Return (X, Y) of the center of cell containing provided text 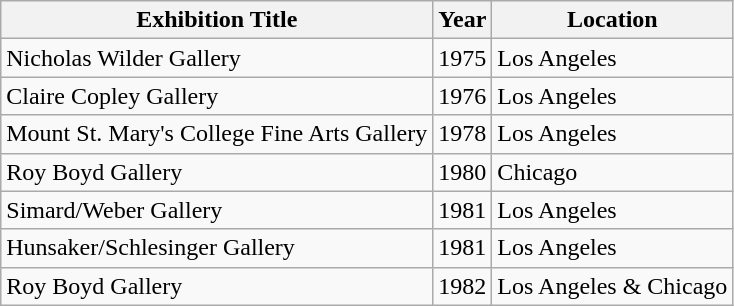
Chicago (612, 172)
Hunsaker/Schlesinger Gallery (217, 248)
1975 (462, 58)
Location (612, 20)
Mount St. Mary's College Fine Arts Gallery (217, 134)
1982 (462, 286)
Los Angeles & Chicago (612, 286)
1978 (462, 134)
Simard/Weber Gallery (217, 210)
Nicholas Wilder Gallery (217, 58)
Year (462, 20)
1976 (462, 96)
Claire Copley Gallery (217, 96)
Exhibition Title (217, 20)
1980 (462, 172)
